Detect which cell encompasses the target text, then output its [X, Y] center coordinate. 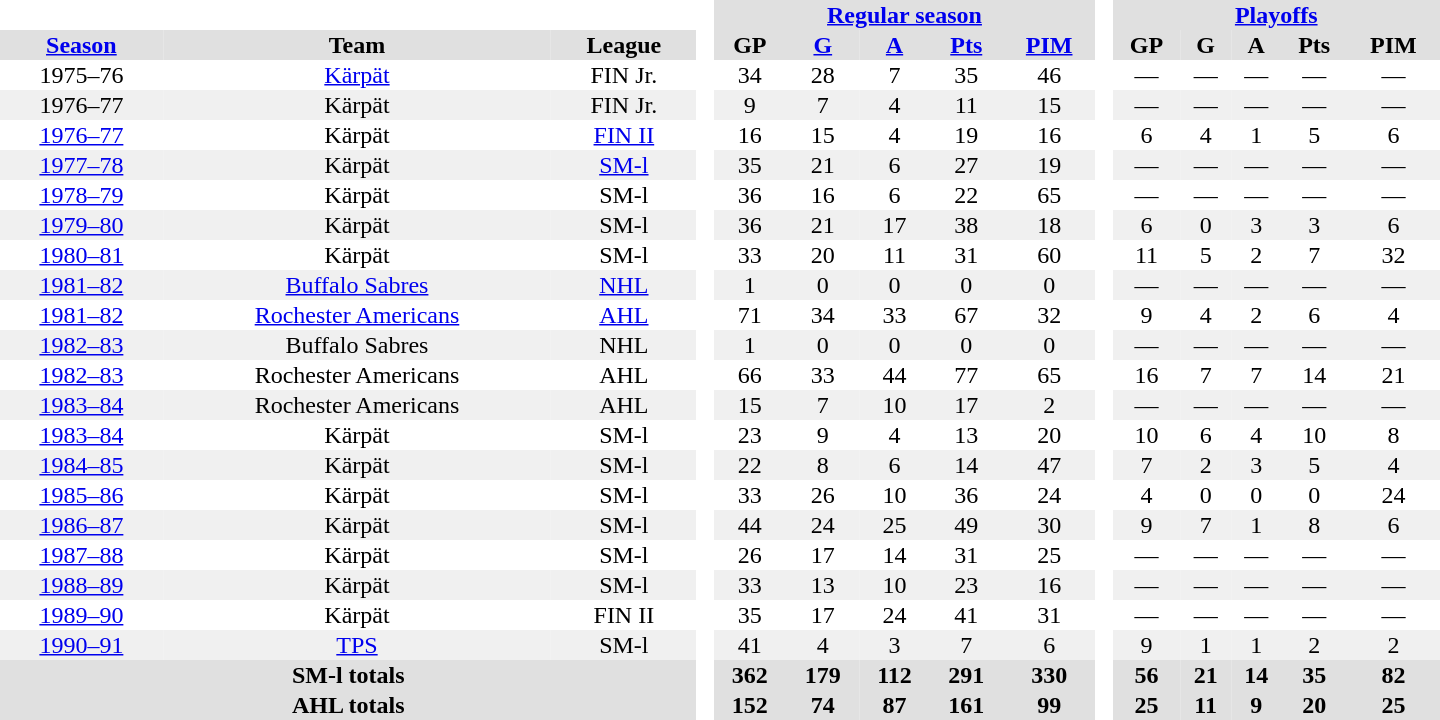
SM-l totals [348, 675]
1984–85 [82, 465]
66 [750, 375]
60 [1050, 255]
30 [1050, 525]
74 [822, 705]
1977–78 [82, 165]
1989–90 [82, 615]
1980–81 [82, 255]
47 [1050, 465]
161 [966, 705]
49 [966, 525]
179 [822, 675]
Regular season [904, 15]
1986–87 [82, 525]
56 [1146, 675]
TPS [357, 645]
38 [966, 225]
28 [822, 75]
362 [750, 675]
152 [750, 705]
77 [966, 375]
71 [750, 315]
1978–79 [82, 195]
Season [82, 45]
112 [894, 675]
1979–80 [82, 225]
1990–91 [82, 645]
330 [1050, 675]
1987–88 [82, 555]
1988–89 [82, 585]
27 [966, 165]
99 [1050, 705]
Playoffs [1276, 15]
46 [1050, 75]
87 [894, 705]
League [624, 45]
291 [966, 675]
18 [1050, 225]
1985–86 [82, 495]
Team [357, 45]
67 [966, 315]
82 [1394, 675]
1975–76 [82, 75]
AHL totals [348, 705]
